Extract the [X, Y] coordinate from the center of the cell holding the provided text.  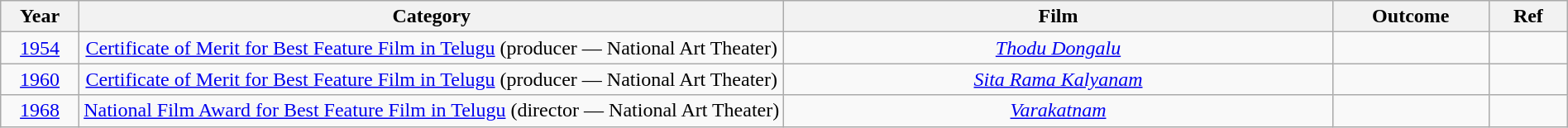
1968 [40, 111]
Thodu Dongalu [1059, 48]
Year [40, 17]
National Film Award for Best Feature Film in Telugu (director — National Art Theater) [432, 111]
1960 [40, 79]
Varakatnam [1059, 111]
Sita Rama Kalyanam [1059, 79]
Category [432, 17]
Ref [1528, 17]
Outcome [1411, 17]
1954 [40, 48]
Film [1059, 17]
